Locate the cell with the specified text and output its [x, y] center coordinate. 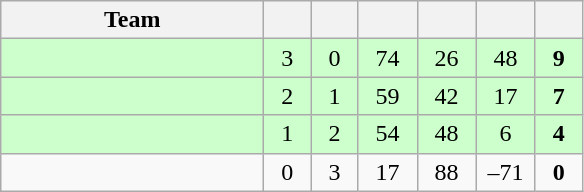
6 [506, 134]
9 [558, 58]
4 [558, 134]
88 [446, 172]
26 [446, 58]
7 [558, 96]
54 [388, 134]
–71 [506, 172]
59 [388, 96]
74 [388, 58]
Team [132, 20]
42 [446, 96]
